Determine the [x, y] coordinate at the center of the cell enclosing the given text.  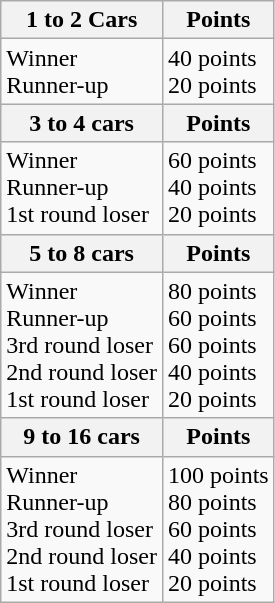
9 to 16 cars [82, 437]
3 to 4 cars [82, 123]
5 to 8 cars [82, 253]
40 points20 points [218, 72]
80 points60 points60 points40 points20 points [218, 345]
WinnerRunner-up1st round loser [82, 188]
1 to 2 Cars [82, 20]
100 points80 points60 points40 points20 points [218, 529]
WinnerRunner-up [82, 72]
60 points40 points20 points [218, 188]
